Locate the cell with the specified text and output its [x, y] center coordinate. 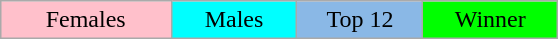
Females [86, 20]
Top 12 [360, 20]
Males [234, 20]
Winner [490, 20]
